Provide the [x, y] coordinate of the cell's center where the given text is located.  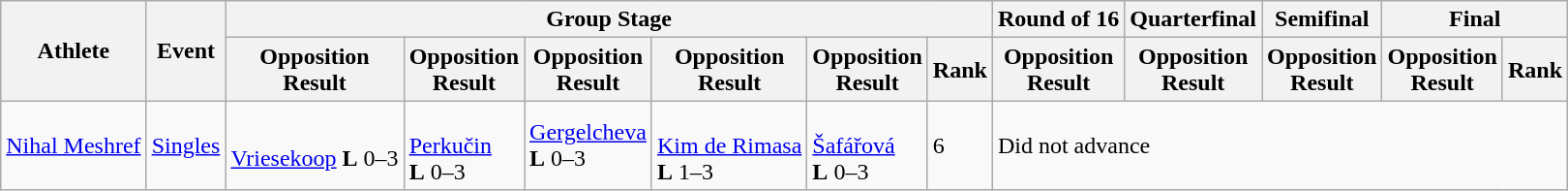
6 [960, 145]
GergelchevaL 0–3 [588, 145]
ŠafářováL 0–3 [867, 145]
Final [1475, 19]
Athlete [74, 50]
Event [186, 50]
Quarterfinal [1193, 19]
Group Stage [610, 19]
Semifinal [1322, 19]
Nihal Meshref [74, 145]
Vriesekoop L 0–3 [315, 145]
Round of 16 [1058, 19]
Kim de RimasaL 1–3 [729, 145]
Did not advance [1280, 145]
PerkučinL 0–3 [464, 145]
Singles [186, 145]
